For the text-containing cell, return its midpoint in (X, Y) coordinate format. 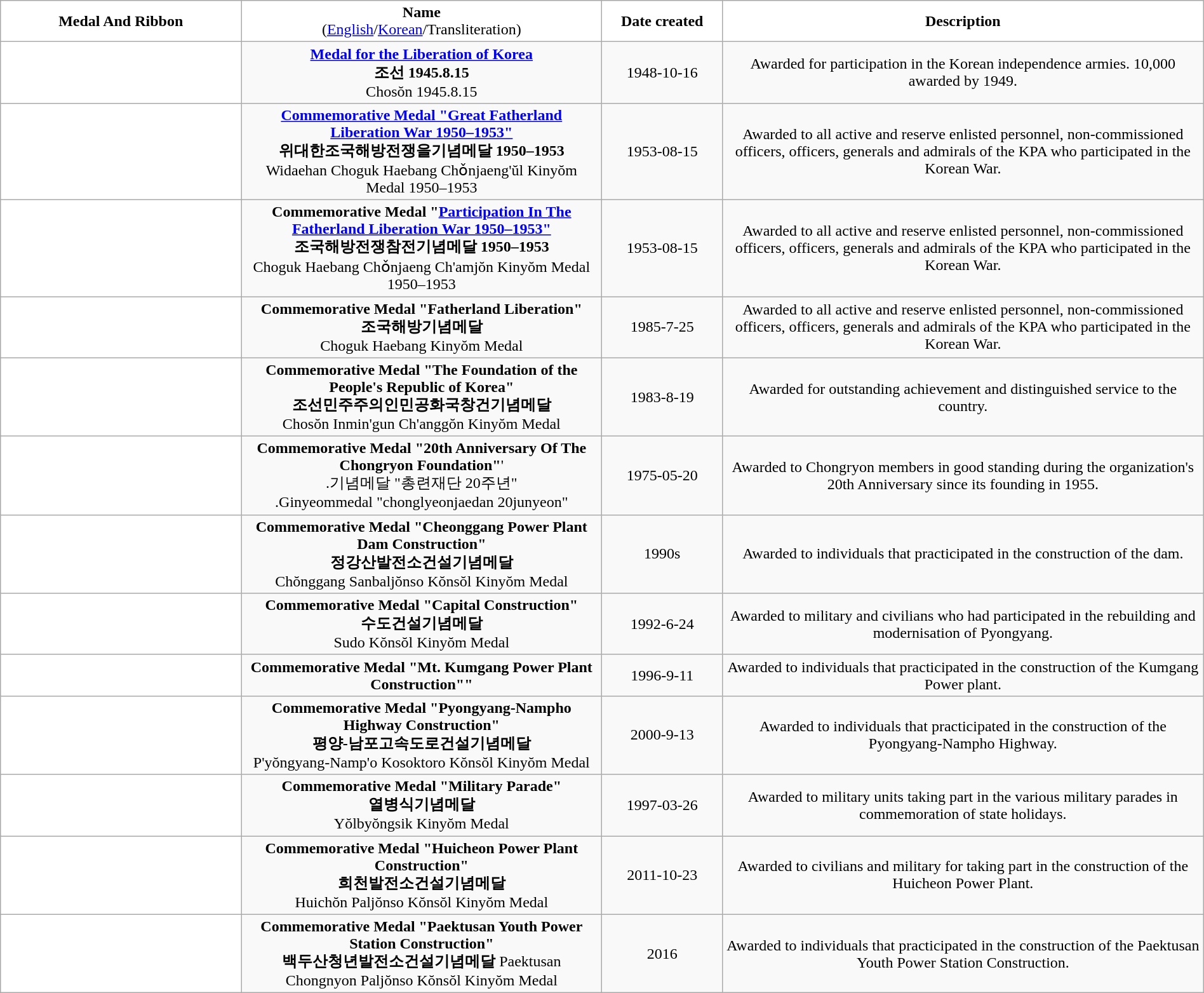
1997-03-26 (662, 806)
Awarded for participation in the Korean independence armies. 10,000 awarded by 1949. (963, 72)
Awarded to military and civilians who had participated in the rebuilding and modernisation of Pyongyang. (963, 624)
1948-10-16 (662, 72)
Commemorative Medal "Paektusan Youth Power Station Construction"백두산청년발전소건설기념메달 Paektusan Chongnyon Paljŏnso Kŏnsŏl Kinyŏm Medal (422, 954)
Commemorative Medal "Capital Construction"수도건설기념메달Sudo Kŏnsŏl Kinyŏm Medal (422, 624)
1996-9-11 (662, 675)
Medal And Ribbon (121, 22)
Description (963, 22)
Commemorative Medal "Fatherland Liberation"조국해방기념메달Choguk Haebang Kinyŏm Medal (422, 327)
Date created (662, 22)
1975-05-20 (662, 476)
Commemorative Medal "Great Fatherland Liberation War 1950–1953"위대한조국해방전쟁을기념메달 1950–1953Widaehan Choguk Haebang Chǒnjaeng'ŭl Kinyŏm Medal 1950–1953 (422, 151)
Awarded to military units taking part in the various military parades in commemoration of state holidays. (963, 806)
Commemorative Medal "Cheonggang Power Plant Dam Construction"정강산발전소건설기념메달Chŏnggang Sanbaljŏnso Kŏnsŏl Kinyŏm Medal (422, 554)
1985-7-25 (662, 327)
2000-9-13 (662, 735)
2016 (662, 954)
2011-10-23 (662, 875)
Awarded to individuals that practicipated in the construction of the Pyongyang-Nampho Highway. (963, 735)
Awarded to individuals that practicipated in the construction of the Kumgang Power plant. (963, 675)
1990s (662, 554)
Awarded for outstanding achievement and distinguished service to the country. (963, 397)
Awarded to individuals that practicipated in the construction of the dam. (963, 554)
Commemorative Medal "20th Anniversary Of The Chongryon Foundation"'.기념메달 "총련재단 20주년".Ginyeommedal "chonglyeonjaedan 20junyeon" (422, 476)
Name(English/Korean/Transliteration) (422, 22)
Medal for the Liberation of Korea조선 1945.8.15Chosŏn 1945.8.15 (422, 72)
Commemorative Medal "Pyongyang-Nampho Highway Construction"평양-남포고속도로건설기념메달P'yŏngyang-Namp'o Kosoktoro Kŏnsŏl Kinyŏm Medal (422, 735)
Commemorative Medal "The Foundation of the People's Republic of Korea"조선민주주의인민공화국창건기념메달Chosŏn Inmin'gun Ch'anggŏn Kinyŏm Medal (422, 397)
1992-6-24 (662, 624)
Awarded to civilians and military for taking part in the construction of the Huicheon Power Plant. (963, 875)
Commemorative Medal "Huicheon Power Plant Construction"희천발전소건설기념메달Huichŏn Paljŏnso Kŏnsŏl Kinyŏm Medal (422, 875)
Commemorative Medal "Mt. Kumgang Power Plant Construction"" (422, 675)
Awarded to Chongryon members in good standing during the organization's 20th Anniversary since its founding in 1955. (963, 476)
1983-8-19 (662, 397)
Awarded to individuals that practicipated in the construction of the Paektusan Youth Power Station Construction. (963, 954)
Commemorative Medal "Military Parade"열병식기념메달Yŏlbyŏngsik Kinyŏm Medal (422, 806)
